Locate the cell with the specified text and output its [x, y] center coordinate. 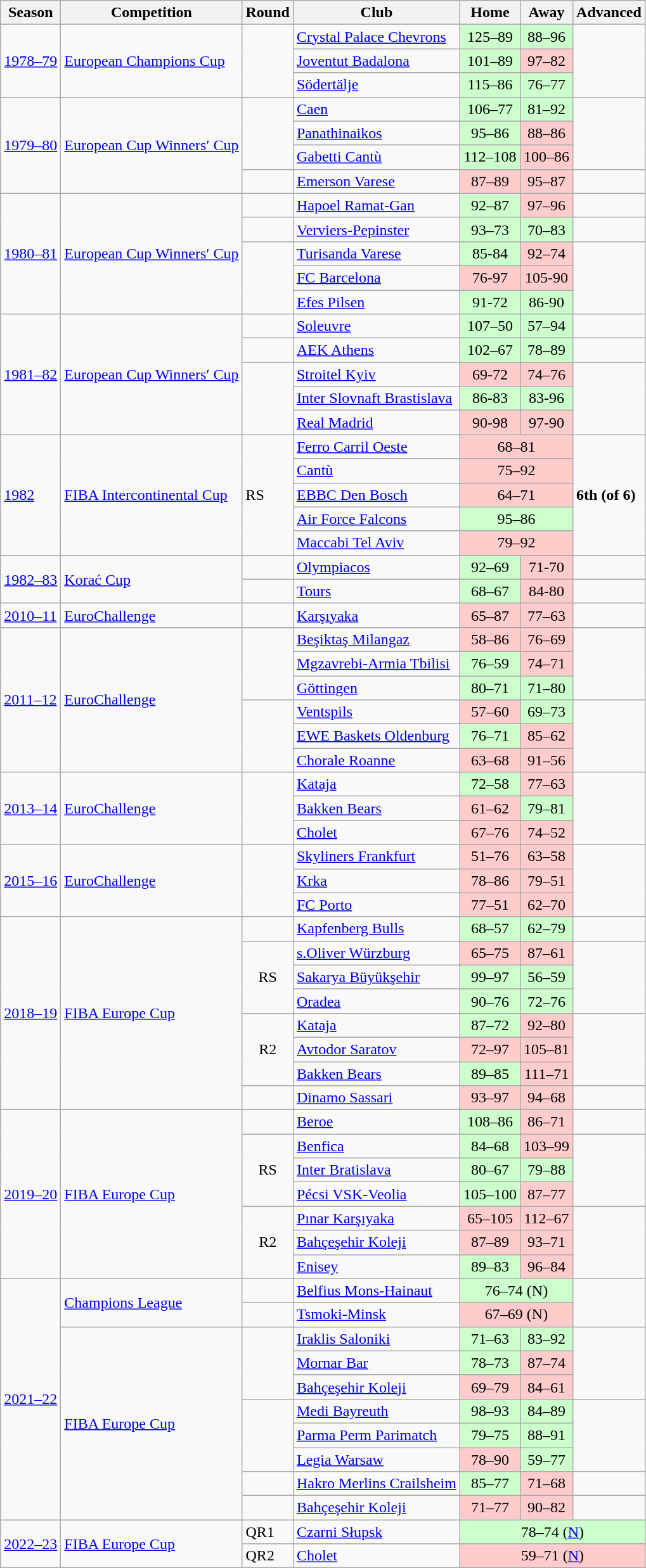
101–89 [489, 61]
Ferro Carril Oeste [377, 447]
92–87 [489, 205]
79–81 [546, 808]
103–99 [546, 1146]
90-98 [489, 423]
81–92 [546, 109]
Efes Pilsen [377, 302]
75–92 [516, 471]
Avtodor Saratov [377, 1049]
88–86 [546, 133]
Oradea [377, 1001]
Season [30, 13]
97–96 [546, 205]
Kapfenberg Bulls [377, 929]
Stroitel Kyiv [377, 374]
Champions League [152, 1303]
84-80 [546, 591]
79–92 [516, 543]
1980–81 [30, 253]
Chorale Roanne [377, 760]
87–61 [546, 953]
Maccabi Tel Aviv [377, 543]
68–67 [489, 591]
59–77 [546, 1459]
Home [489, 13]
51–76 [489, 857]
105-90 [546, 277]
85–77 [489, 1484]
93–73 [489, 229]
78–73 [489, 1363]
102–67 [489, 350]
Real Madrid [377, 423]
71–77 [489, 1508]
112–67 [546, 1218]
112–108 [489, 157]
68–81 [516, 447]
Club [377, 13]
Hapoel Ramat-Gan [377, 205]
Belfius Mons-Hainaut [377, 1291]
100–86 [546, 157]
69–73 [546, 712]
78–89 [546, 350]
94–68 [546, 1098]
97–82 [546, 61]
2018–19 [30, 1013]
76–77 [546, 85]
92–74 [546, 253]
62–70 [546, 905]
56–59 [546, 977]
76–71 [489, 736]
European Champions Cup [152, 61]
2010–11 [30, 615]
76–74 (N) [516, 1291]
65–75 [489, 953]
90–76 [489, 1001]
105–100 [489, 1194]
2022–23 [30, 1544]
98–93 [489, 1411]
Inter Slovnaft Brastislava [377, 398]
Pécsi VSK-Veolia [377, 1194]
AEK Athens [377, 350]
Beşiktaş Milangaz [377, 639]
Verviers-Pepinster [377, 229]
61–62 [489, 808]
64–71 [516, 495]
92–69 [489, 567]
Pınar Karşıyaka [377, 1218]
77–51 [489, 905]
Mornar Bar [377, 1363]
108–86 [489, 1122]
71–80 [546, 687]
Cantù [377, 471]
2011–12 [30, 699]
93–71 [546, 1242]
QR2 [268, 1556]
1979–80 [30, 145]
Gabetti Cantù [377, 157]
74–52 [546, 832]
84–61 [546, 1387]
95–87 [546, 181]
Beroe [377, 1122]
65–105 [489, 1218]
1978–79 [30, 61]
111–71 [546, 1074]
99–97 [489, 977]
74–71 [546, 663]
68–57 [489, 929]
1982–83 [30, 579]
88–91 [546, 1435]
FIBA Intercontinental Cup [152, 495]
Medi Bayreuth [377, 1411]
Skyliners Frankfurt [377, 857]
63–68 [489, 760]
125–89 [489, 37]
74–76 [546, 374]
Emerson Varese [377, 181]
Soleuvre [377, 326]
Turisanda Varese [377, 253]
Tours [377, 591]
71–63 [489, 1339]
Södertälje [377, 85]
EBBC Den Bosch [377, 495]
Enisey [377, 1266]
Mgzavrebi-Armia Tbilisi [377, 663]
88–96 [546, 37]
2019–20 [30, 1194]
Iraklis Saloniki [377, 1339]
71–68 [546, 1484]
106–77 [489, 109]
Legia Warsaw [377, 1459]
86-83 [489, 398]
87–77 [546, 1194]
67–69 (N) [516, 1315]
79–88 [546, 1170]
72–76 [546, 1001]
69–79 [489, 1387]
72–97 [489, 1049]
Panathinaikos [377, 133]
84–68 [489, 1146]
65–87 [489, 615]
Dinamo Sassari [377, 1098]
83–92 [546, 1339]
59–71 (N) [552, 1556]
92–80 [546, 1025]
Czarni Słupsk [377, 1532]
84–89 [546, 1411]
76-97 [489, 277]
Round [268, 13]
Benfica [377, 1146]
Krka [377, 881]
86–71 [546, 1122]
78–74 (N) [552, 1532]
89–85 [489, 1074]
Karşıyaka [377, 615]
70–83 [546, 229]
78–86 [489, 881]
85-84 [489, 253]
87–72 [489, 1025]
97-90 [546, 423]
91-72 [489, 302]
57–94 [546, 326]
57–60 [489, 712]
FC Barcelona [377, 277]
80–67 [489, 1170]
Caen [377, 109]
86-90 [546, 302]
71-70 [546, 567]
69-72 [489, 374]
Olympiacos [377, 567]
Korać Cup [152, 579]
105–81 [546, 1049]
s.Oliver Würzburg [377, 953]
72–58 [489, 784]
QR1 [268, 1532]
85–62 [546, 736]
EWE Baskets Oldenburg [377, 736]
83-96 [546, 398]
91–56 [546, 760]
96–84 [546, 1266]
107–50 [489, 326]
Crystal Palace Chevrons [377, 37]
63–58 [546, 857]
Air Force Falcons [377, 519]
76–69 [546, 639]
62–79 [546, 929]
Tsmoki-Minsk [377, 1315]
89–83 [489, 1266]
93–97 [489, 1098]
58–86 [489, 639]
80–71 [489, 687]
2015–16 [30, 881]
1981–82 [30, 374]
2021–22 [30, 1399]
78–90 [489, 1459]
87–74 [546, 1363]
FC Porto [377, 905]
Away [546, 13]
76–59 [489, 663]
Hakro Merlins Crailsheim [377, 1484]
Inter Bratislava [377, 1170]
79–51 [546, 881]
Joventut Badalona [377, 61]
67–76 [489, 832]
90–82 [546, 1508]
Sakarya Büyükşehir [377, 977]
Parma Perm Parimatch [377, 1435]
115–86 [489, 85]
Advanced [609, 13]
6th (of 6) [609, 495]
Ventspils [377, 712]
1982 [30, 495]
2013–14 [30, 808]
Competition [152, 13]
79–75 [489, 1435]
Göttingen [377, 687]
